Determine the (X, Y) coordinate at the center of the cell enclosing the given text.  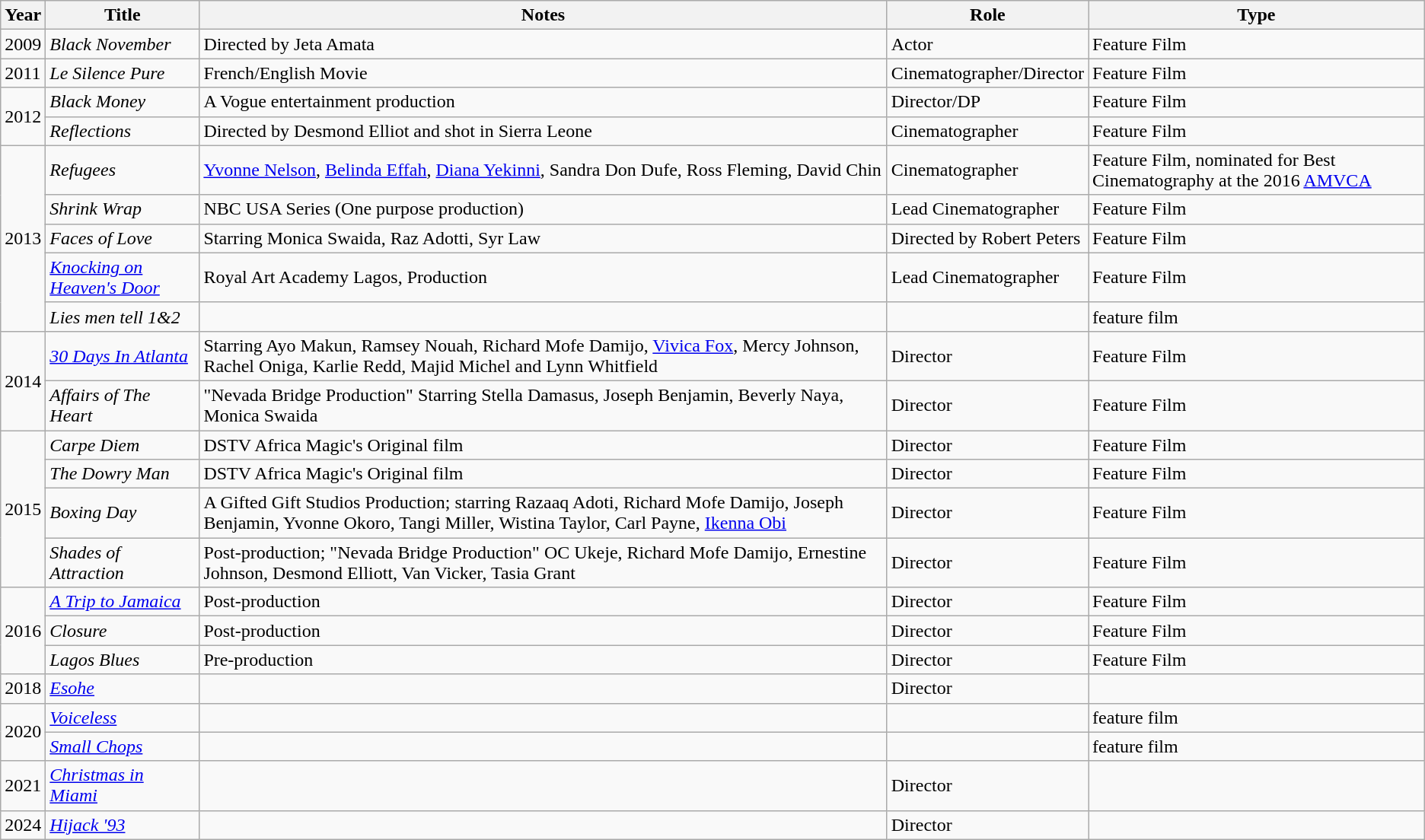
Feature Film, nominated for Best Cinematography at the 2016 AMVCA (1257, 170)
Shades of Attraction (123, 563)
Yvonne Nelson, Belinda Effah, Diana Yekinni, Sandra Don Dufe, Ross Fleming, David Chin (544, 170)
Role (987, 15)
2021 (23, 785)
2012 (23, 116)
Faces of Love (123, 238)
A Vogue entertainment production (544, 102)
Voiceless (123, 717)
"Nevada Bridge Production" Starring Stella Damasus, Joseph Benjamin, Beverly Naya, Monica Swaida (544, 405)
French/English Movie (544, 73)
Shrink Wrap (123, 209)
Title (123, 15)
2016 (23, 631)
Christmas in Miami (123, 785)
Directed by Desmond Elliot and shot in Sierra Leone (544, 131)
Refugees (123, 170)
NBC USA Series (One purpose production) (544, 209)
Small Chops (123, 746)
Starring Ayo Makun, Ramsey Nouah, Richard Mofe Damijo, Vivica Fox, Mercy Johnson, Rachel Oniga, Karlie Redd, Majid Michel and Lynn Whitfield (544, 356)
Affairs of The Heart (123, 405)
30 Days In Atlanta (123, 356)
Notes (544, 15)
Post-production; "Nevada Bridge Production" OC Ukeje, Richard Mofe Damijo, Ernestine Johnson, Desmond Elliott, Van Vicker, Tasia Grant (544, 563)
Actor (987, 44)
Lies men tell 1&2 (123, 317)
2018 (23, 689)
2014 (23, 380)
2009 (23, 44)
Directed by Robert Peters (987, 238)
Type (1257, 15)
2011 (23, 73)
2020 (23, 732)
2015 (23, 509)
Closure (123, 631)
2024 (23, 825)
Pre-production (544, 660)
Black Money (123, 102)
Reflections (123, 131)
Black November (123, 44)
Royal Art Academy Lagos, Production (544, 277)
The Dowry Man (123, 474)
Carpe Diem (123, 445)
2013 (23, 238)
A Trip to Jamaica (123, 602)
Cinematographer/Director (987, 73)
Knocking on Heaven's Door (123, 277)
Lagos Blues (123, 660)
Starring Monica Swaida, Raz Adotti, Syr Law (544, 238)
Hijack '93 (123, 825)
Esohe (123, 689)
Le Silence Pure (123, 73)
Director/DP (987, 102)
Directed by Jeta Amata (544, 44)
Year (23, 15)
Boxing Day (123, 513)
